Output the (X, Y) coordinate of the center of the cell containing the given text.  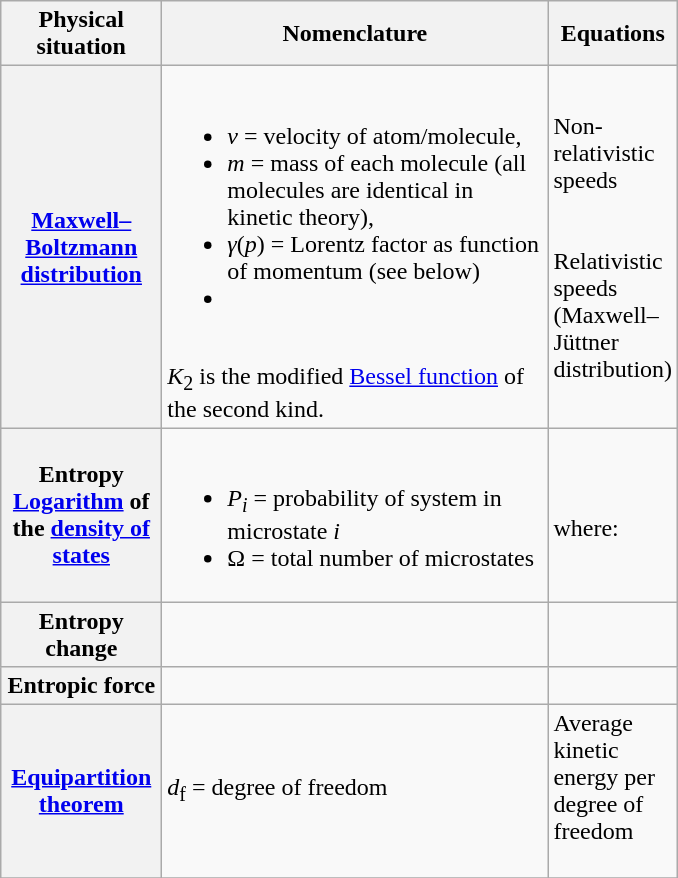
Entropic force (82, 686)
Pi = probability of system in microstate iΩ = total number of microstates (355, 514)
Equipartition theorem (82, 792)
Equations (613, 34)
Non-relativistic speedsRelativistic speeds (Maxwell–Jüttner distribution) (613, 247)
Physical situation (82, 34)
Entropy change (82, 634)
where: (613, 514)
Entropy Logarithm of the density of states (82, 514)
Average kinetic energy per degree of freedom (613, 792)
Maxwell–Boltzmann distribution (82, 247)
Nomenclature (355, 34)
df = degree of freedom (355, 792)
